From the cell containing the given text, extract its center point as (X, Y) coordinate. 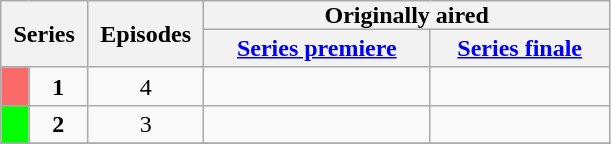
1 (58, 86)
3 (146, 124)
4 (146, 86)
Series premiere (317, 48)
Originally aired (407, 15)
2 (58, 124)
Series finale (520, 48)
Episodes (146, 34)
Series (44, 34)
